Locate the cell with the specified text and output its [X, Y] center coordinate. 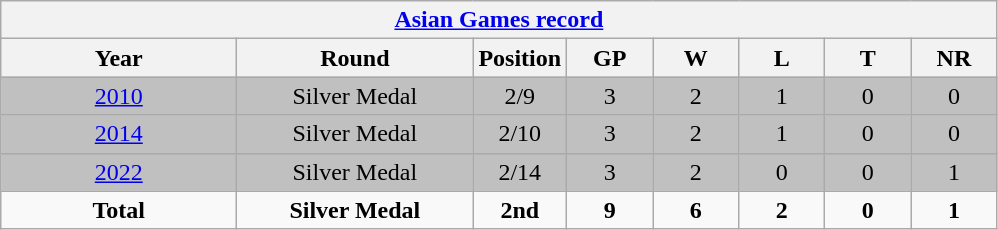
2nd [520, 210]
2/14 [520, 172]
2/10 [520, 134]
L [782, 58]
6 [696, 210]
Round [355, 58]
9 [610, 210]
T [868, 58]
W [696, 58]
2010 [119, 96]
Position [520, 58]
NR [954, 58]
2/9 [520, 96]
2022 [119, 172]
2014 [119, 134]
Year [119, 58]
Total [119, 210]
Asian Games record [499, 20]
GP [610, 58]
